Search for the cell housing the specified text and yield its [X, Y] center coordinate. 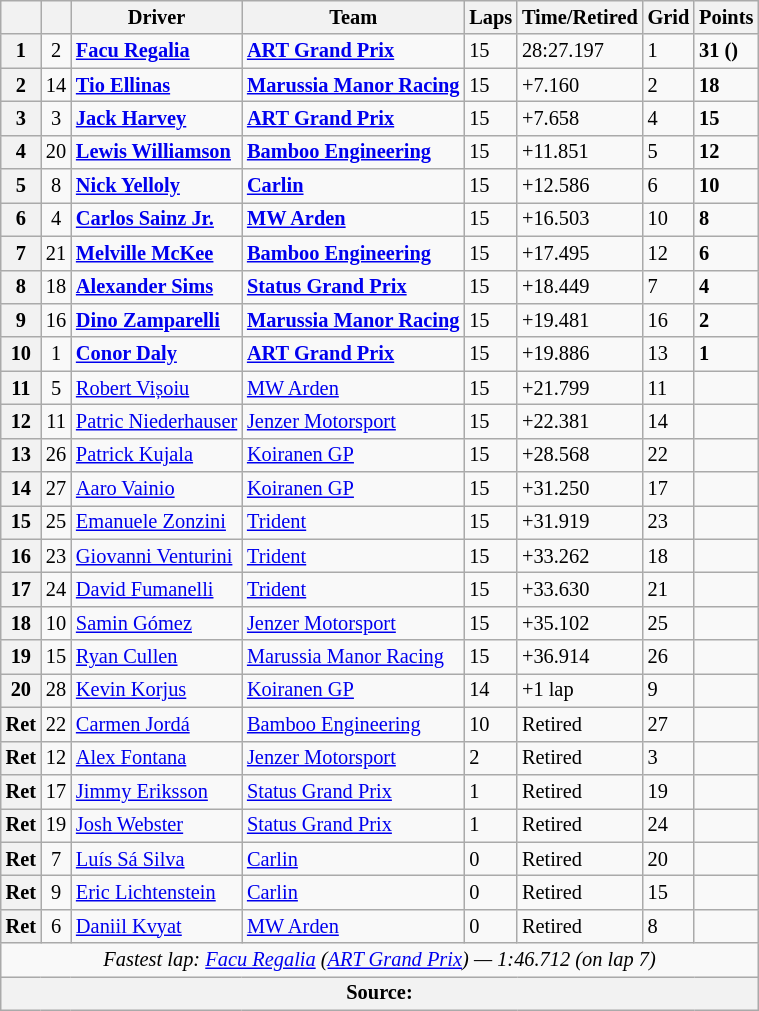
28:27.197 [580, 51]
Driver [156, 17]
Patrick Kujala [156, 455]
Source: [380, 993]
+31.919 [580, 522]
Emanuele Zonzini [156, 522]
Melville McKee [156, 253]
Team [353, 17]
+22.381 [580, 421]
Robert Vișoiu [156, 388]
Carlos Sainz Jr. [156, 219]
+1 lap [580, 690]
Time/Retired [580, 17]
+28.568 [580, 455]
Kevin Korjus [156, 690]
+16.503 [580, 219]
Laps [490, 17]
Facu Regalia [156, 51]
Alex Fontana [156, 758]
Dino Zamparelli [156, 320]
+33.630 [580, 589]
+11.851 [580, 152]
Aaro Vainio [156, 489]
+33.262 [580, 556]
28 [56, 690]
Giovanni Venturini [156, 556]
Conor Daly [156, 354]
Alexander Sims [156, 287]
+17.495 [580, 253]
Lewis Williamson [156, 152]
+19.481 [580, 320]
Jimmy Eriksson [156, 791]
+35.102 [580, 623]
+19.886 [580, 354]
Carmen Jordá [156, 724]
Jack Harvey [156, 118]
Fastest lap: Facu Regalia (ART Grand Prix) — 1:46.712 (on lap 7) [380, 960]
+7.658 [580, 118]
Samin Gómez [156, 623]
+21.799 [580, 388]
David Fumanelli [156, 589]
Patric Niederhauser [156, 421]
+7.160 [580, 85]
Daniil Kvyat [156, 926]
Points [726, 17]
Grid [669, 17]
Josh Webster [156, 825]
+12.586 [580, 186]
+18.449 [580, 287]
Luís Sá Silva [156, 859]
+36.914 [580, 657]
Tio Ellinas [156, 85]
Nick Yelloly [156, 186]
Ryan Cullen [156, 657]
31 () [726, 51]
+31.250 [580, 489]
Eric Lichtenstein [156, 892]
